For the text-containing cell, return its midpoint in (x, y) coordinate format. 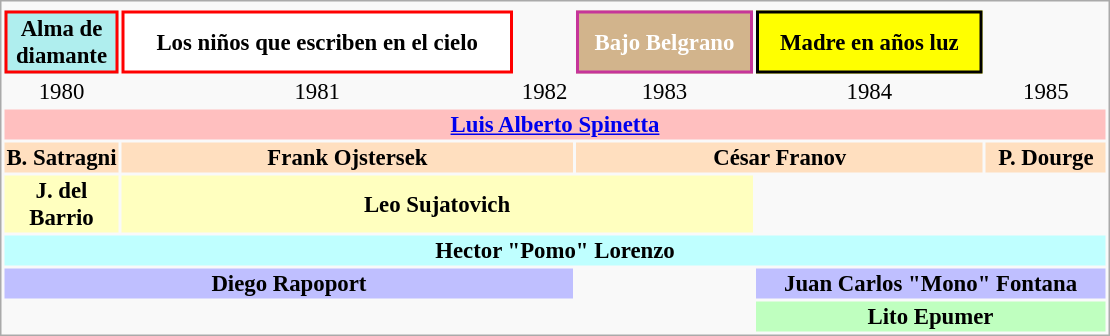
Bajo Belgrano (664, 42)
J. del Barrio (61, 204)
1981 (318, 91)
B. Satragni (61, 157)
1980 (61, 91)
Los niños que escriben en el cielo (318, 42)
1985 (1046, 91)
Juan Carlos "Mono" Fontana (931, 283)
César Franov (780, 157)
Diego Rapoport (288, 283)
P. Dourge (1046, 157)
Leo Sujatovich (438, 204)
1982 (544, 91)
Frank Ojstersek (348, 157)
Alma de diamante (61, 42)
Lito Epumer (931, 317)
Luis Alberto Spinetta (554, 125)
1984 (870, 91)
Hector "Pomo" Lorenzo (554, 251)
Madre en años luz (870, 42)
1983 (664, 91)
